Search for the cell housing the specified text and yield its (X, Y) center coordinate. 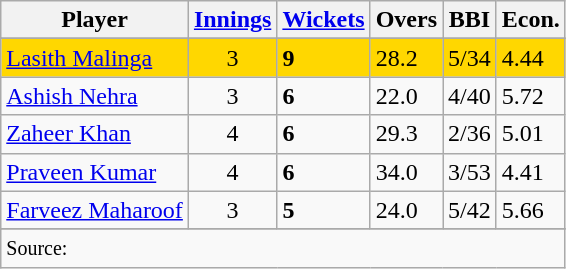
34.0 (406, 172)
5.66 (530, 210)
4/40 (469, 96)
29.3 (406, 134)
5 (324, 210)
22.0 (406, 96)
Innings (232, 20)
Wickets (324, 20)
Player (95, 20)
3/53 (469, 172)
9 (324, 58)
Overs (406, 20)
5.72 (530, 96)
Econ. (530, 20)
Ashish Nehra (95, 96)
4.41 (530, 172)
4.44 (530, 58)
5/42 (469, 210)
24.0 (406, 210)
Source: (284, 248)
2/36 (469, 134)
5.01 (530, 134)
Farveez Maharoof (95, 210)
28.2 (406, 58)
Lasith Malinga (95, 58)
Praveen Kumar (95, 172)
Zaheer Khan (95, 134)
BBI (469, 20)
5/34 (469, 58)
